Determine the (x, y) coordinate at the center of the cell enclosing the given text.  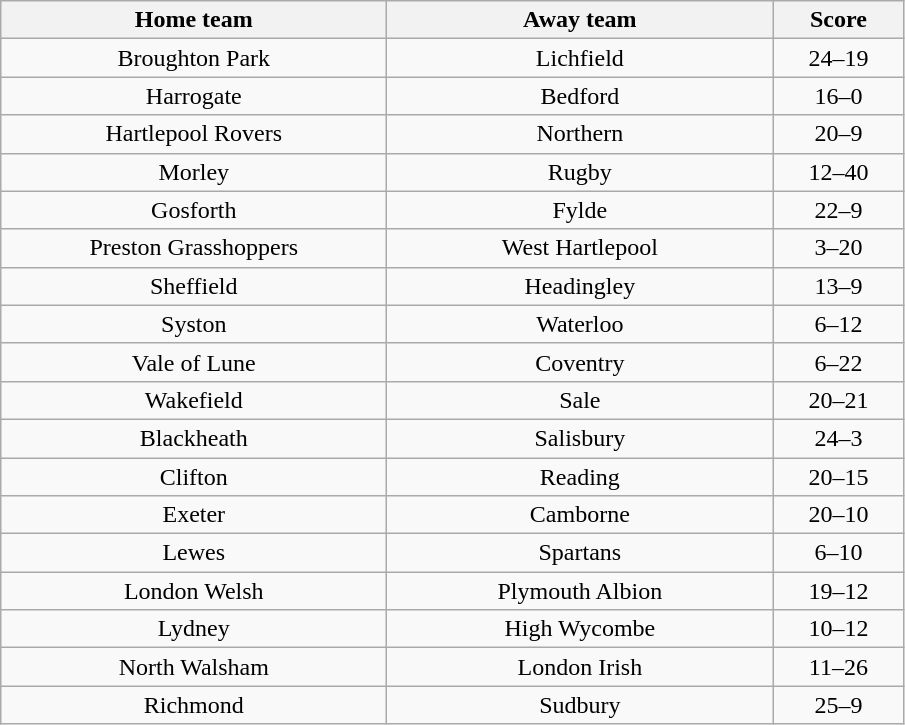
Spartans (580, 553)
20–21 (838, 400)
10–12 (838, 629)
20–10 (838, 515)
Score (838, 20)
London Welsh (194, 591)
6–10 (838, 553)
Bedford (580, 96)
13–9 (838, 286)
Richmond (194, 705)
24–3 (838, 438)
Wakefield (194, 400)
6–22 (838, 362)
Coventry (580, 362)
Plymouth Albion (580, 591)
16–0 (838, 96)
Broughton Park (194, 58)
Hartlepool Rovers (194, 134)
Fylde (580, 210)
West Hartlepool (580, 248)
25–9 (838, 705)
Away team (580, 20)
12–40 (838, 172)
22–9 (838, 210)
Camborne (580, 515)
Clifton (194, 477)
London Irish (580, 667)
20–15 (838, 477)
Blackheath (194, 438)
Lichfield (580, 58)
Syston (194, 324)
Northern (580, 134)
11–26 (838, 667)
24–19 (838, 58)
Lydney (194, 629)
Vale of Lune (194, 362)
Gosforth (194, 210)
Rugby (580, 172)
North Walsham (194, 667)
Exeter (194, 515)
Reading (580, 477)
Morley (194, 172)
6–12 (838, 324)
Lewes (194, 553)
Harrogate (194, 96)
20–9 (838, 134)
Preston Grasshoppers (194, 248)
Waterloo (580, 324)
Home team (194, 20)
Sale (580, 400)
High Wycombe (580, 629)
3–20 (838, 248)
Sudbury (580, 705)
Headingley (580, 286)
19–12 (838, 591)
Salisbury (580, 438)
Sheffield (194, 286)
